Return (x, y) of the center of cell containing provided text 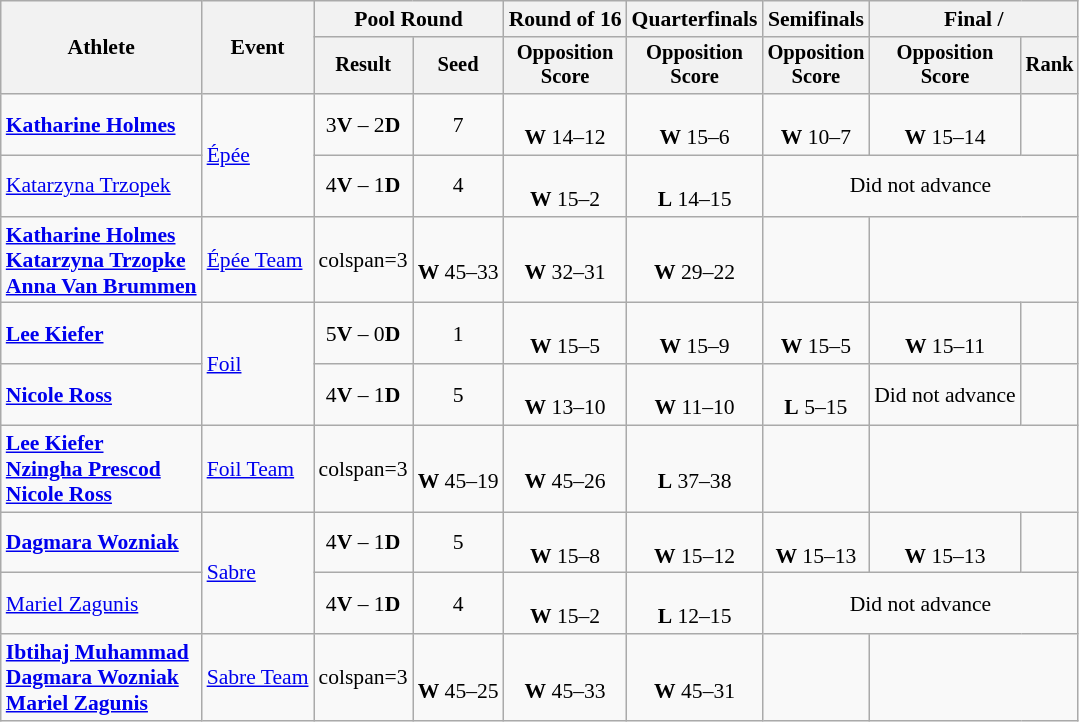
Ibtihaj MuhammadDagmara WozniakMariel Zagunis (102, 678)
Pool Round (409, 19)
Katharine Holmes (102, 124)
W 15–12 (695, 542)
W 10–7 (816, 124)
Quarterfinals (695, 19)
L 14–15 (695, 186)
Result (364, 66)
Sabre (258, 573)
W 45–26 (566, 470)
W 15–9 (695, 334)
Semifinals (816, 19)
5V – 0D (364, 334)
W 45–25 (458, 678)
Round of 16 (566, 19)
W 15–14 (945, 124)
Lee KieferNzingha PrescodNicole Ross (102, 470)
L 12–15 (695, 604)
1 (458, 334)
W 11–10 (695, 394)
L 37–38 (695, 470)
W 15–8 (566, 542)
W 14–12 (566, 124)
3V – 2D (364, 124)
Nicole Ross (102, 394)
W 15–11 (945, 334)
W 45–19 (458, 470)
W 32–31 (566, 260)
W 45–31 (695, 678)
W 13–10 (566, 394)
Épée Team (258, 260)
Final / (974, 19)
Foil (258, 364)
Rank (1050, 66)
L 5–15 (816, 394)
Event (258, 48)
W 29–22 (695, 260)
Seed (458, 66)
Athlete (102, 48)
Katarzyna Trzopek (102, 186)
Katharine HolmesKatarzyna TrzopkeAnna Van Brummen (102, 260)
W 15–6 (695, 124)
Dagmara Wozniak (102, 542)
Foil Team (258, 470)
7 (458, 124)
Lee Kiefer (102, 334)
Mariel Zagunis (102, 604)
Sabre Team (258, 678)
Épée (258, 155)
